Locate the cell with the specified text and output its (x, y) center coordinate. 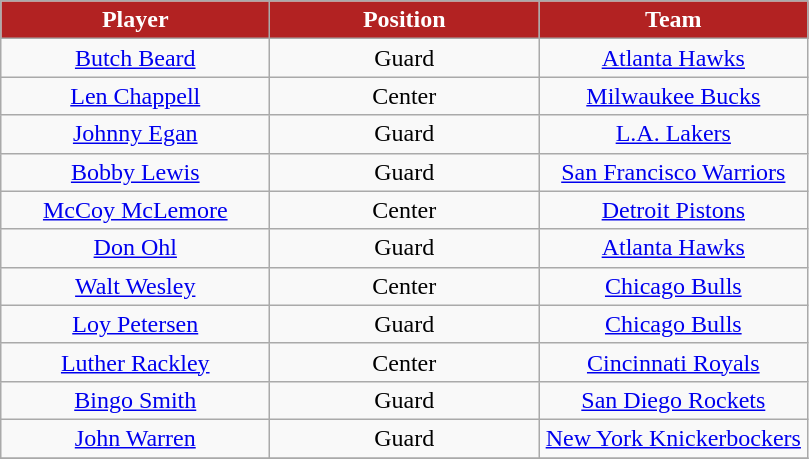
Milwaukee Bucks (674, 96)
Butch Beard (136, 58)
Bobby Lewis (136, 172)
New York Knickerbockers (674, 438)
San Francisco Warriors (674, 172)
Bingo Smith (136, 400)
Player (136, 20)
John Warren (136, 438)
Johnny Egan (136, 134)
Luther Rackley (136, 362)
Len Chappell (136, 96)
Walt Wesley (136, 286)
Team (674, 20)
Detroit Pistons (674, 210)
L.A. Lakers (674, 134)
Don Ohl (136, 248)
Position (404, 20)
Loy Petersen (136, 324)
Cincinnati Royals (674, 362)
San Diego Rockets (674, 400)
McCoy McLemore (136, 210)
